Locate the cell with the specified text and output its [x, y] center coordinate. 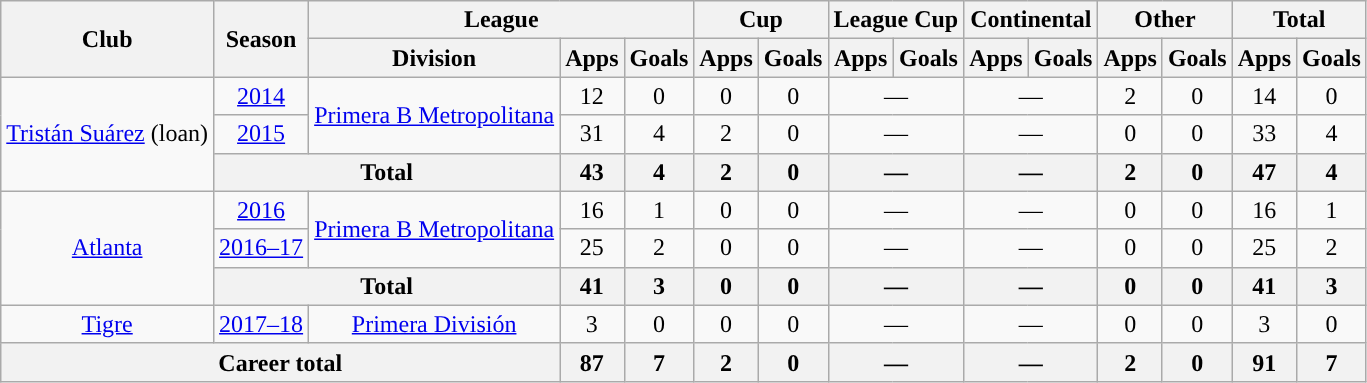
Other [1165, 20]
91 [1264, 362]
League [502, 20]
33 [1264, 134]
Atlanta [108, 248]
2014 [262, 96]
Continental [1031, 20]
12 [592, 96]
14 [1264, 96]
Club [108, 39]
31 [592, 134]
Cup [761, 20]
47 [1264, 172]
43 [592, 172]
Season [262, 39]
87 [592, 362]
Tristán Suárez (loan) [108, 134]
2015 [262, 134]
Career total [280, 362]
2016 [262, 210]
Division [434, 58]
Tigre [108, 324]
2017–18 [262, 324]
2016–17 [262, 248]
Primera División [434, 324]
League Cup [896, 20]
